Output the [X, Y] coordinate of the center of the cell containing the given text.  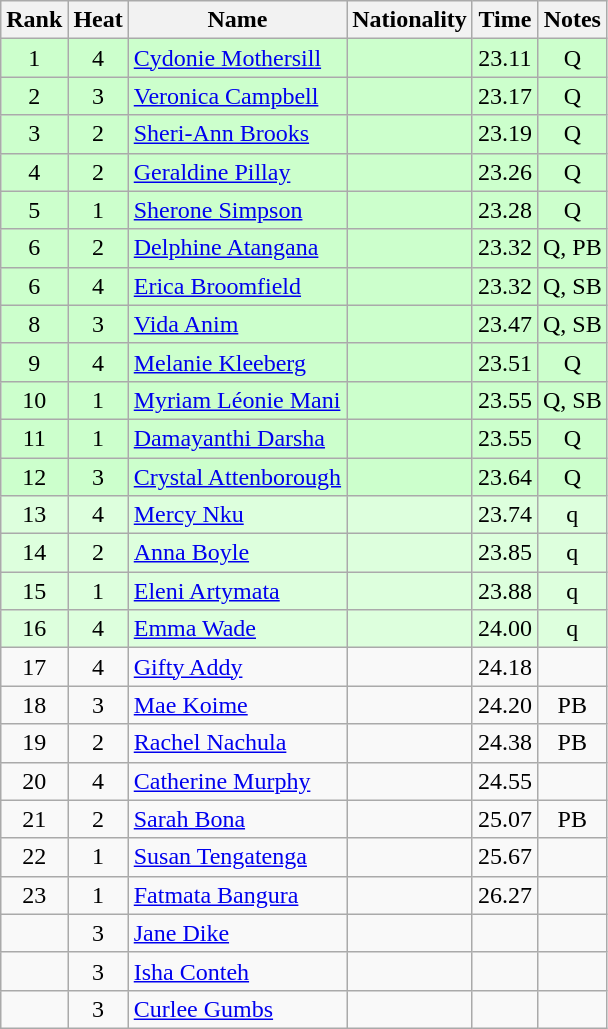
16 [34, 629]
23.88 [504, 591]
Mercy Nku [237, 515]
Isha Conteh [237, 971]
24.18 [504, 667]
23.19 [504, 134]
25.67 [504, 857]
13 [34, 515]
24.55 [504, 781]
Rank [34, 20]
Anna Boyle [237, 553]
23.64 [504, 477]
Delphine Atangana [237, 248]
Time [504, 20]
Melanie Kleeberg [237, 362]
23.74 [504, 515]
Mae Koime [237, 705]
Jane Dike [237, 933]
Fatmata Bangura [237, 895]
18 [34, 705]
Myriam Léonie Mani [237, 400]
Gifty Addy [237, 667]
Susan Tengatenga [237, 857]
22 [34, 857]
24.20 [504, 705]
23.11 [504, 58]
25.07 [504, 819]
8 [34, 324]
19 [34, 743]
Sarah Bona [237, 819]
Curlee Gumbs [237, 1009]
23.26 [504, 172]
20 [34, 781]
Name [237, 20]
Heat [98, 20]
Nationality [410, 20]
Vida Anim [237, 324]
23.85 [504, 553]
14 [34, 553]
23.51 [504, 362]
24.38 [504, 743]
Cydonie Mothersill [237, 58]
15 [34, 591]
Veronica Campbell [237, 96]
26.27 [504, 895]
Sherone Simpson [237, 210]
21 [34, 819]
Eleni Artymata [237, 591]
Erica Broomfield [237, 286]
23.28 [504, 210]
Geraldine Pillay [237, 172]
Sheri-Ann Brooks [237, 134]
Damayanthi Darsha [237, 438]
Catherine Murphy [237, 781]
17 [34, 667]
Rachel Nachula [237, 743]
Notes [572, 20]
23.47 [504, 324]
Emma Wade [237, 629]
5 [34, 210]
24.00 [504, 629]
9 [34, 362]
11 [34, 438]
12 [34, 477]
23.17 [504, 96]
10 [34, 400]
Q, PB [572, 248]
23 [34, 895]
Crystal Attenborough [237, 477]
